Capture the cell that displays the provided text and extract its (X, Y) central coordinate. 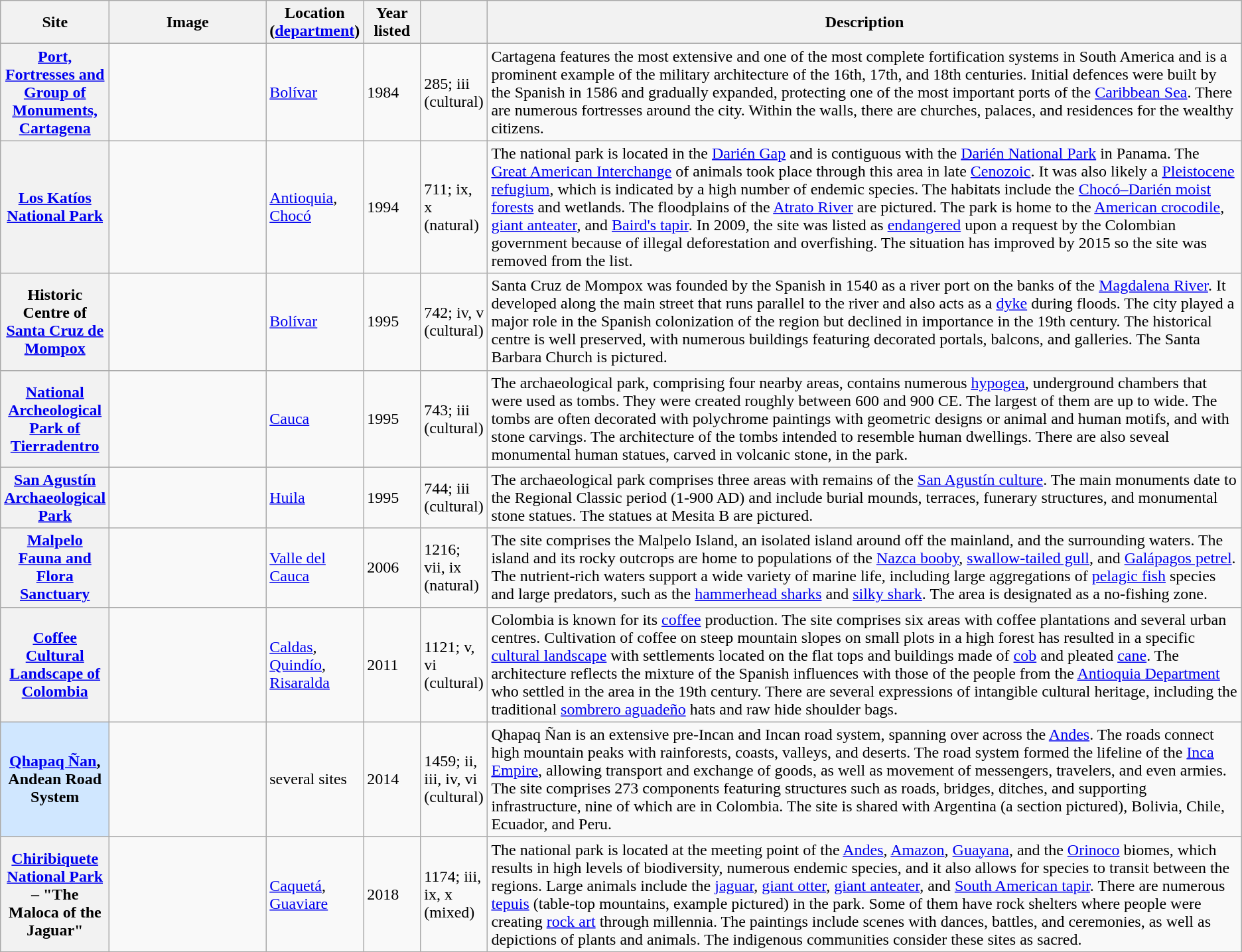
1216; vii, ix (natural) (454, 568)
Caldas, Quindío, Risaralda (314, 665)
Cauca (314, 419)
Chiribiquete National Park – "The Maloca of the Jaguar" (55, 894)
Los Katíos National Park (55, 207)
Site (55, 23)
742; iv, v (cultural) (454, 322)
744; iii (cultural) (454, 498)
1994 (392, 207)
1174; iii, ix, x (mixed) (454, 894)
1459; ii, iii, iv, vi (cultural) (454, 779)
several sites (314, 779)
2014 (392, 779)
San Agustín Archaeological Park (55, 498)
Valle del Cauca (314, 568)
2018 (392, 894)
Huila (314, 498)
2011 (392, 665)
Historic Centre of Santa Cruz de Mompox (55, 322)
Qhapaq Ñan, Andean Road System (55, 779)
Malpelo Fauna and Flora Sanctuary (55, 568)
1121; v, vi (cultural) (454, 665)
Antioquia, Chocó (314, 207)
2006 (392, 568)
Image (188, 23)
Year listed (392, 23)
Caquetá, Guaviare (314, 894)
National Archeological Park of Tierradentro (55, 419)
285; iii (cultural) (454, 92)
1984 (392, 92)
Description (864, 23)
Location (department) (314, 23)
743; iii (cultural) (454, 419)
Coffee Cultural Landscape of Colombia (55, 665)
711; ix, x (natural) (454, 207)
Port, Fortresses and Group of Monuments, Cartagena (55, 92)
